Output the (X, Y) coordinate of the center of the cell containing the given text.  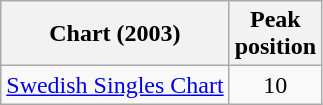
Chart (2003) (115, 34)
10 (275, 85)
Swedish Singles Chart (115, 85)
Peakposition (275, 34)
